Identify which cell holds the provided text, then report its [X, Y] central coordinate. 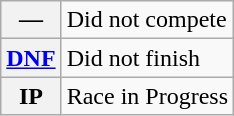
Did not compete [147, 20]
DNF [31, 58]
Did not finish [147, 58]
IP [31, 96]
— [31, 20]
Race in Progress [147, 96]
